From the cell containing the given text, extract its center point as (X, Y) coordinate. 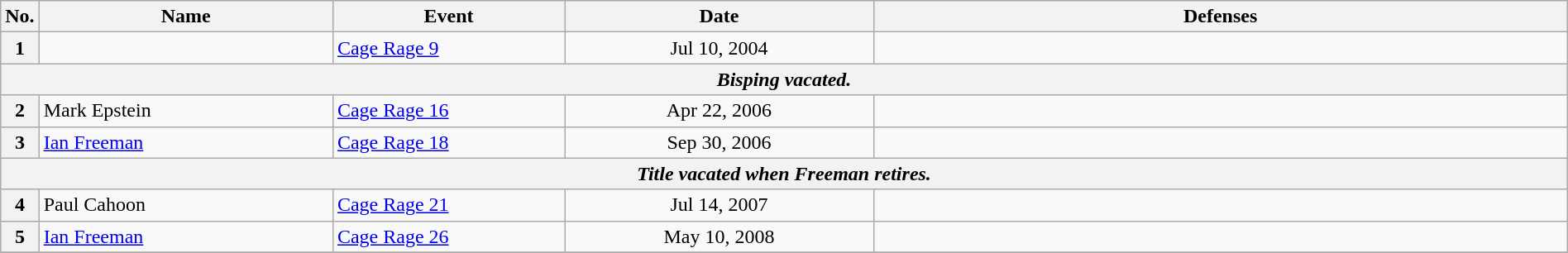
Bisping vacated. (784, 79)
Sep 30, 2006 (719, 142)
Event (448, 17)
Cage Rage 18 (448, 142)
5 (20, 236)
No. (20, 17)
1 (20, 48)
Paul Cahoon (185, 205)
Mark Epstein (185, 111)
Apr 22, 2006 (719, 111)
Title vacated when Freeman retires. (784, 174)
Jul 14, 2007 (719, 205)
Cage Rage 9 (448, 48)
Date (719, 17)
Cage Rage 16 (448, 111)
4 (20, 205)
2 (20, 111)
Cage Rage 26 (448, 236)
Defenses (1221, 17)
Cage Rage 21 (448, 205)
3 (20, 142)
Name (185, 17)
Jul 10, 2004 (719, 48)
May 10, 2008 (719, 236)
